For the text-containing cell, return its midpoint in [X, Y] coordinate format. 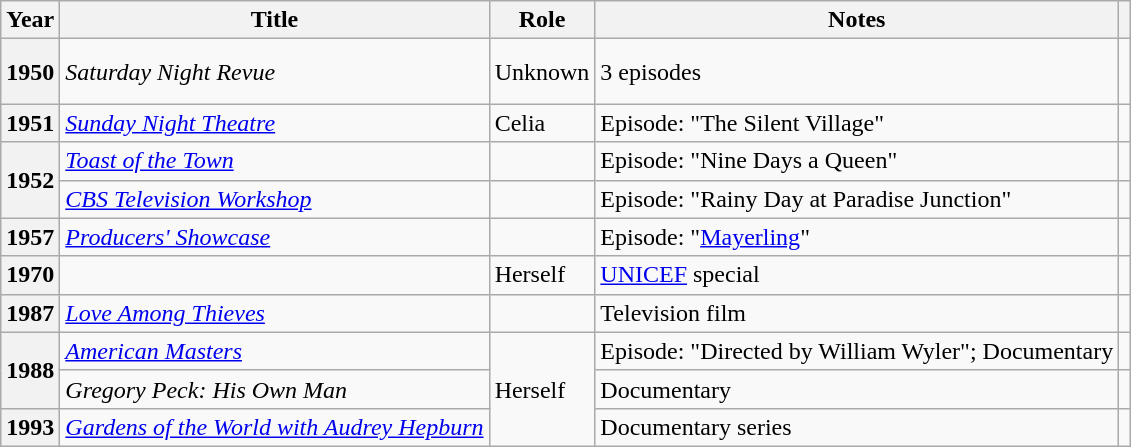
1950 [30, 72]
Gregory Peck: His Own Man [274, 389]
1993 [30, 427]
1988 [30, 370]
Documentary [857, 389]
UNICEF special [857, 275]
1957 [30, 237]
Unknown [542, 72]
1951 [30, 123]
1970 [30, 275]
Episode: "Nine Days a Queen" [857, 161]
Year [30, 20]
Role [542, 20]
Producers' Showcase [274, 237]
Celia [542, 123]
Episode: "Directed by William Wyler"; Documentary [857, 351]
Notes [857, 20]
Toast of the Town [274, 161]
3 episodes [857, 72]
1952 [30, 180]
Gardens of the World with Audrey Hepburn [274, 427]
Television film [857, 313]
CBS Television Workshop [274, 199]
Documentary series [857, 427]
Episode: "The Silent Village" [857, 123]
1987 [30, 313]
Saturday Night Revue [274, 72]
Love Among Thieves [274, 313]
Episode: "Mayerling" [857, 237]
American Masters [274, 351]
Episode: "Rainy Day at Paradise Junction" [857, 199]
Sunday Night Theatre [274, 123]
Title [274, 20]
